Scan for the cell matching the given text and deliver its [x, y] coordinate at center. 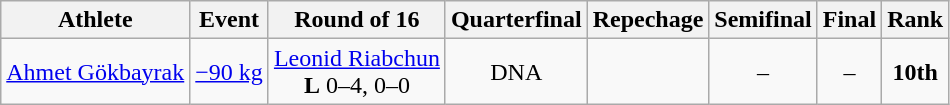
Leonid RiabchunL 0–4, 0–0 [356, 72]
−90 kg [230, 72]
Athlete [96, 20]
Semifinal [763, 20]
Quarterfinal [516, 20]
Repechage [648, 20]
Rank [916, 20]
10th [916, 72]
Ahmet Gökbayrak [96, 72]
Round of 16 [356, 20]
Final [849, 20]
DNA [516, 72]
Event [230, 20]
